Provide the [x, y] coordinate of the cell's center where the given text is located.  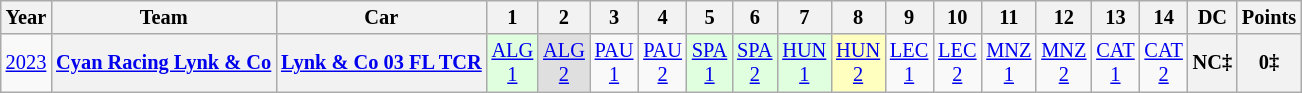
NC‡ [1212, 63]
Team [164, 17]
LEC1 [909, 63]
6 [754, 17]
10 [957, 17]
PAU1 [614, 63]
9 [909, 17]
Lynk & Co 03 FL TCR [381, 63]
SPA2 [754, 63]
12 [1064, 17]
7 [804, 17]
5 [710, 17]
MNZ2 [1064, 63]
Cyan Racing Lynk & Co [164, 63]
MNZ1 [1008, 63]
11 [1008, 17]
2 [564, 17]
Year [26, 17]
SPA1 [710, 63]
DC [1212, 17]
CAT2 [1164, 63]
1 [513, 17]
0‡ [1269, 63]
HUN2 [858, 63]
PAU2 [662, 63]
LEC2 [957, 63]
3 [614, 17]
4 [662, 17]
ALG2 [564, 63]
13 [1115, 17]
HUN1 [804, 63]
2023 [26, 63]
Car [381, 17]
CAT1 [1115, 63]
8 [858, 17]
Points [1269, 17]
ALG1 [513, 63]
14 [1164, 17]
